Search for the cell housing the specified text and yield its [x, y] center coordinate. 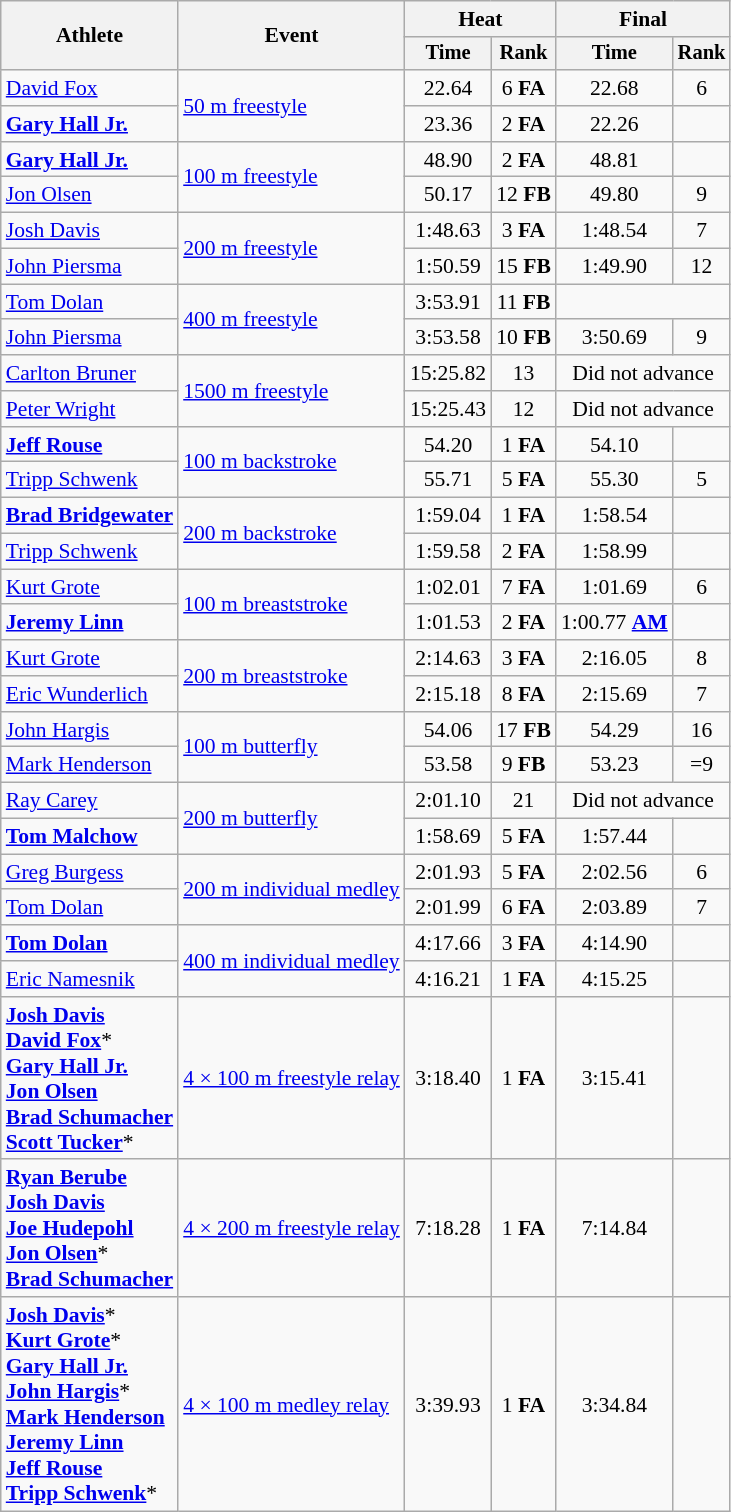
100 m breaststroke [292, 604]
Peter Wright [90, 409]
4:17.66 [448, 943]
200 m freestyle [292, 248]
15:25.82 [448, 373]
54.29 [614, 730]
Mark Henderson [90, 765]
3:15.41 [614, 1078]
Final [643, 19]
1500 m freestyle [292, 390]
7:18.28 [448, 1229]
4:16.21 [448, 979]
7 FA [524, 587]
2:15.18 [448, 694]
100 m backstroke [292, 462]
4:15.25 [614, 979]
Ryan BerubeJosh DavisJoe HudepohlJon Olsen*Brad Schumacher [90, 1229]
22.26 [614, 124]
1:48.54 [614, 231]
8 FA [524, 694]
1:48.63 [448, 231]
Carlton Bruner [90, 373]
2:01.99 [448, 908]
1:59.04 [448, 516]
400 m freestyle [292, 320]
22.64 [448, 88]
53.23 [614, 765]
13 [524, 373]
2:15.69 [614, 694]
53.58 [448, 765]
1:50.59 [448, 267]
Josh DavisDavid Fox*Gary Hall Jr.Jon OlsenBrad SchumacherScott Tucker* [90, 1078]
9 FB [524, 765]
Tom Malchow [90, 837]
100 m freestyle [292, 178]
2:02.56 [614, 872]
1:58.99 [614, 552]
7:14.84 [614, 1229]
Jeff Rouse [90, 445]
54.10 [614, 445]
22.68 [614, 88]
400 m individual medley [292, 960]
4 × 200 m freestyle relay [292, 1229]
50 m freestyle [292, 106]
3:53.91 [448, 302]
55.71 [448, 480]
11 FB [524, 302]
54.20 [448, 445]
Josh Davis [90, 231]
3:39.93 [448, 1404]
Greg Burgess [90, 872]
55.30 [614, 480]
Josh Davis*Kurt Grote*Gary Hall Jr.John Hargis*Mark HendersonJeremy LinnJeff RouseTripp Schwenk* [90, 1404]
1:58.54 [614, 516]
2:16.05 [614, 658]
200 m breaststroke [292, 676]
3:18.40 [448, 1078]
Athlete [90, 36]
1:01.69 [614, 587]
50.17 [448, 195]
1:59.58 [448, 552]
15 FB [524, 267]
Jon Olsen [90, 195]
John Hargis [90, 730]
Event [292, 36]
Brad Bridgewater [90, 516]
3:50.69 [614, 338]
2:14.63 [448, 658]
1:00.77 AM [614, 623]
21 [524, 801]
49.80 [614, 195]
Eric Wunderlich [90, 694]
23.36 [448, 124]
2:01.93 [448, 872]
Heat [480, 19]
48.81 [614, 160]
16 [702, 730]
10 FB [524, 338]
2:01.10 [448, 801]
=9 [702, 765]
Jeremy Linn [90, 623]
2:03.89 [614, 908]
48.90 [448, 160]
1:01.53 [448, 623]
15:25.43 [448, 409]
4 × 100 m freestyle relay [292, 1078]
17 FB [524, 730]
1:02.01 [448, 587]
4:14.90 [614, 943]
1:58.69 [448, 837]
100 m butterfly [292, 748]
3:34.84 [614, 1404]
200 m individual medley [292, 890]
3:53.58 [448, 338]
200 m backstroke [292, 534]
54.06 [448, 730]
200 m butterfly [292, 818]
David Fox [90, 88]
Ray Carey [90, 801]
8 [702, 658]
1:49.90 [614, 267]
1:57.44 [614, 837]
Eric Namesnik [90, 979]
12 FB [524, 195]
4 × 100 m medley relay [292, 1404]
5 [702, 480]
